Determine the [x, y] coordinate at the center of the cell enclosing the given text.  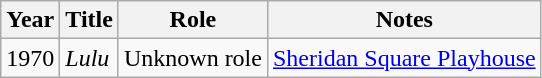
Role [192, 20]
Year [30, 20]
Title [90, 20]
Unknown role [192, 58]
Lulu [90, 58]
1970 [30, 58]
Sheridan Square Playhouse [404, 58]
Notes [404, 20]
